From the cell containing the given text, extract its center point as [X, Y] coordinate. 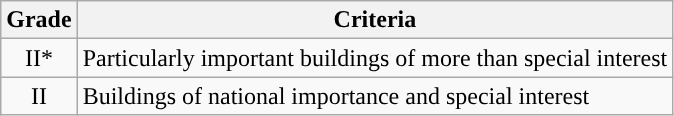
II* [39, 58]
Particularly important buildings of more than special interest [375, 58]
II [39, 96]
Buildings of national importance and special interest [375, 96]
Grade [39, 20]
Criteria [375, 20]
